Search for the cell housing the specified text and yield its [X, Y] center coordinate. 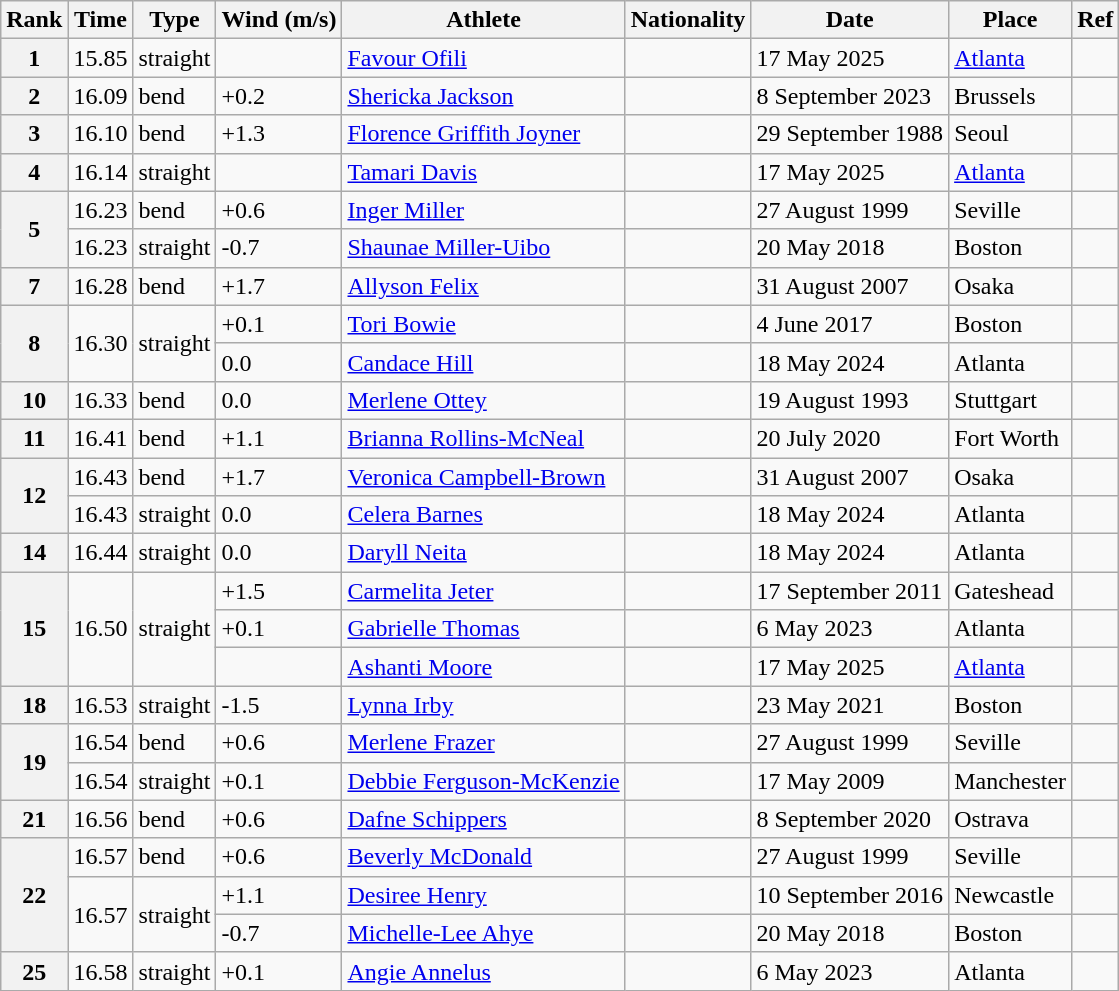
29 September 1988 [850, 134]
21 [34, 819]
Fort Worth [1010, 438]
-1.5 [279, 705]
8 September 2023 [850, 96]
Merlene Ottey [484, 400]
15.85 [100, 58]
12 [34, 496]
16.44 [100, 553]
Manchester [1010, 781]
Florence Griffith Joyner [484, 134]
8 September 2020 [850, 819]
8 [34, 343]
Rank [34, 20]
10 September 2016 [850, 895]
Wind (m/s) [279, 20]
16.56 [100, 819]
Candace Hill [484, 362]
16.30 [100, 343]
14 [34, 553]
Tamari Davis [484, 172]
16.28 [100, 286]
16.09 [100, 96]
Gateshead [1010, 591]
Time [100, 20]
Carmelita Jeter [484, 591]
16.14 [100, 172]
15 [34, 629]
2 [34, 96]
Lynna Irby [484, 705]
7 [34, 286]
Shaunae Miller-Uibo [484, 248]
Stuttgart [1010, 400]
+0.2 [279, 96]
Veronica Campbell-Brown [484, 477]
Brussels [1010, 96]
Dafne Schippers [484, 819]
20 July 2020 [850, 438]
16.41 [100, 438]
Ashanti Moore [484, 667]
Seoul [1010, 134]
16.50 [100, 629]
Shericka Jackson [484, 96]
Michelle-Lee Ahye [484, 933]
Favour Ofili [484, 58]
Daryll Neita [484, 553]
Ostrava [1010, 819]
Beverly McDonald [484, 857]
17 May 2009 [850, 781]
3 [34, 134]
4 [34, 172]
16.33 [100, 400]
22 [34, 895]
Brianna Rollins-McNeal [484, 438]
Date [850, 20]
18 [34, 705]
23 May 2021 [850, 705]
16.10 [100, 134]
Gabrielle Thomas [484, 629]
10 [34, 400]
Celera Barnes [484, 515]
Athlete [484, 20]
Newcastle [1010, 895]
+1.3 [279, 134]
Debbie Ferguson-McKenzie [484, 781]
Angie Annelus [484, 971]
1 [34, 58]
17 September 2011 [850, 591]
Ref [1096, 20]
4 June 2017 [850, 324]
Merlene Frazer [484, 743]
16.53 [100, 705]
11 [34, 438]
Place [1010, 20]
Desiree Henry [484, 895]
Inger Miller [484, 210]
Type [174, 20]
Tori Bowie [484, 324]
19 [34, 762]
5 [34, 229]
Allyson Felix [484, 286]
Nationality [688, 20]
19 August 1993 [850, 400]
25 [34, 971]
+1.5 [279, 591]
16.58 [100, 971]
